Return (X, Y) of the center of cell containing provided text 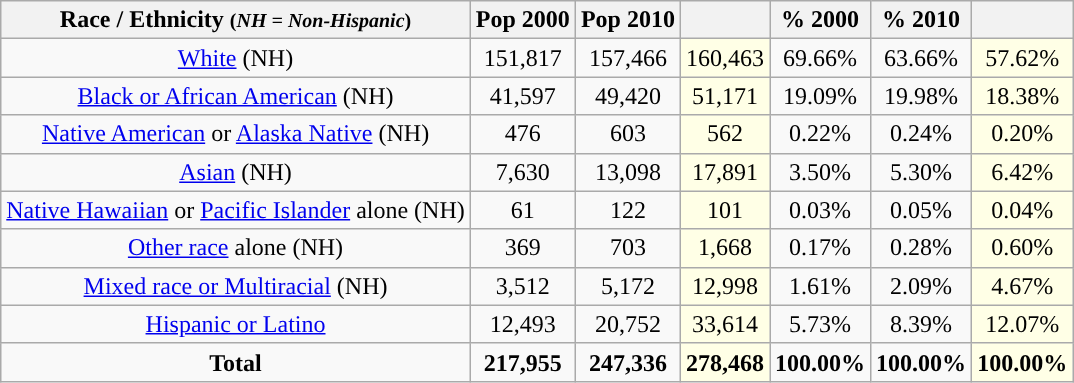
12,998 (724, 286)
Other race alone (NH) (236, 248)
0.04% (1022, 210)
1,668 (724, 248)
0.28% (922, 248)
278,468 (724, 362)
247,336 (628, 362)
Pop 2010 (628, 20)
6.42% (1022, 172)
5,172 (628, 286)
369 (522, 248)
33,614 (724, 324)
69.66% (820, 58)
Total (236, 362)
5.73% (820, 324)
101 (724, 210)
17,891 (724, 172)
Asian (NH) (236, 172)
Hispanic or Latino (236, 324)
122 (628, 210)
0.20% (1022, 134)
41,597 (522, 96)
8.39% (922, 324)
1.61% (820, 286)
20,752 (628, 324)
% 2010 (922, 20)
Pop 2000 (522, 20)
61 (522, 210)
19.09% (820, 96)
3,512 (522, 286)
4.67% (1022, 286)
0.03% (820, 210)
217,955 (522, 362)
Native Hawaiian or Pacific Islander alone (NH) (236, 210)
% 2000 (820, 20)
63.66% (922, 58)
151,817 (522, 58)
476 (522, 134)
703 (628, 248)
5.30% (922, 172)
57.62% (1022, 58)
0.60% (1022, 248)
157,466 (628, 58)
Native American or Alaska Native (NH) (236, 134)
0.22% (820, 134)
Mixed race or Multiracial (NH) (236, 286)
White (NH) (236, 58)
0.17% (820, 248)
12.07% (1022, 324)
49,420 (628, 96)
603 (628, 134)
3.50% (820, 172)
562 (724, 134)
160,463 (724, 58)
12,493 (522, 324)
0.24% (922, 134)
0.05% (922, 210)
18.38% (1022, 96)
51,171 (724, 96)
2.09% (922, 286)
Race / Ethnicity (NH = Non-Hispanic) (236, 20)
13,098 (628, 172)
19.98% (922, 96)
7,630 (522, 172)
Black or African American (NH) (236, 96)
